Identify which cell holds the provided text, then report its (X, Y) central coordinate. 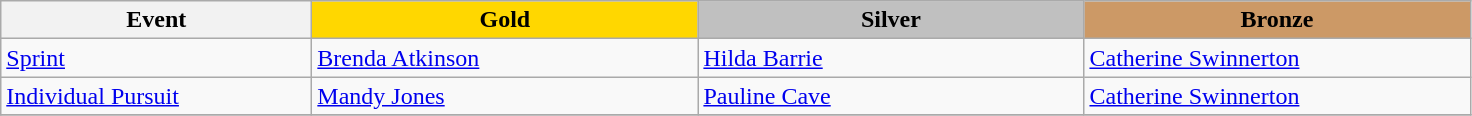
Hilda Barrie (891, 58)
Mandy Jones (505, 96)
Event (156, 20)
Brenda Atkinson (505, 58)
Individual Pursuit (156, 96)
Pauline Cave (891, 96)
Sprint (156, 58)
Gold (505, 20)
Bronze (1277, 20)
Silver (891, 20)
